Locate the cell with the specified text and output its (X, Y) center coordinate. 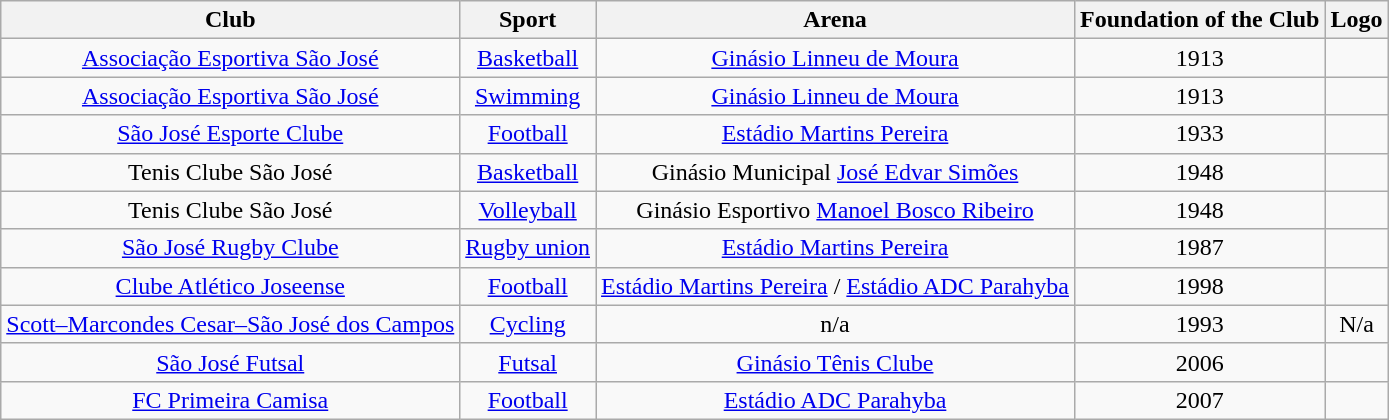
1993 (1200, 324)
2007 (1200, 400)
1987 (1200, 248)
Rugby union (528, 248)
Ginásio Tênis Clube (836, 362)
Logo (1356, 20)
Cycling (528, 324)
Scott–Marcondes Cesar–São José dos Campos (230, 324)
Estádio Martins Pereira / Estádio ADC Parahyba (836, 286)
FC Primeira Camisa (230, 400)
Ginásio Esportivo Manoel Bosco Ribeiro (836, 210)
1933 (1200, 134)
2006 (1200, 362)
Sport (528, 20)
N/a (1356, 324)
Futsal (528, 362)
Estádio ADC Parahyba (836, 400)
São José Futsal (230, 362)
Ginásio Municipal José Edvar Simões (836, 172)
Arena (836, 20)
Volleyball (528, 210)
n/a (836, 324)
São José Rugby Clube (230, 248)
Swimming (528, 96)
Club (230, 20)
São José Esporte Clube (230, 134)
Clube Atlético Joseense (230, 286)
1998 (1200, 286)
Foundation of the Club (1200, 20)
